Return the (x, y) coordinate for the center point of the cell that contains the specified text.  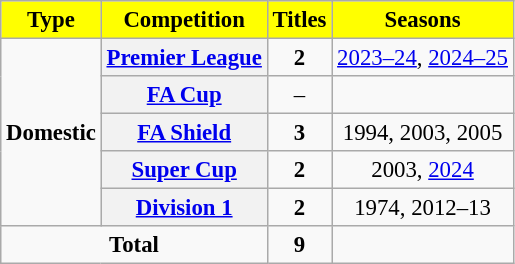
1994, 2003, 2005 (422, 133)
Total (134, 245)
Super Cup (184, 170)
1974, 2012–13 (422, 208)
2023–24, 2024–25 (422, 58)
Titles (300, 20)
FA Shield (184, 133)
– (300, 95)
9 (300, 245)
Division 1 (184, 208)
FA Cup (184, 95)
Seasons (422, 20)
Competition (184, 20)
Premier League (184, 58)
3 (300, 133)
Type (51, 20)
2003, 2024 (422, 170)
Domestic (51, 133)
